Identify which cell holds the provided text, then report its (x, y) central coordinate. 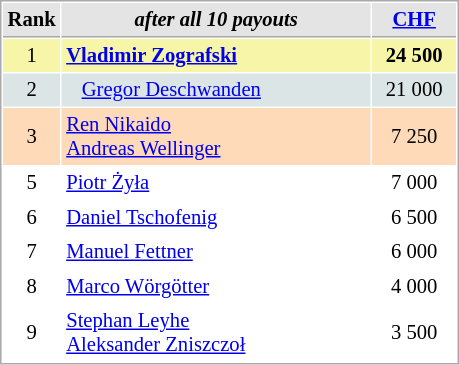
Gregor Deschwanden (216, 90)
CHF (414, 20)
3 (32, 136)
6 500 (414, 218)
2 (32, 90)
8 (32, 286)
5 (32, 182)
Manuel Fettner (216, 252)
Vladimir Zografski (216, 56)
6 000 (414, 252)
24 500 (414, 56)
6 (32, 218)
21 000 (414, 90)
Rank (32, 20)
7 250 (414, 136)
after all 10 payouts (216, 20)
7 (32, 252)
3 500 (414, 332)
4 000 (414, 286)
Piotr Żyła (216, 182)
Marco Wörgötter (216, 286)
9 (32, 332)
Ren Nikaido Andreas Wellinger (216, 136)
Daniel Tschofenig (216, 218)
1 (32, 56)
Stephan Leyhe Aleksander Zniszczoł (216, 332)
7 000 (414, 182)
